From the cell containing the given text, extract its center point as [X, Y] coordinate. 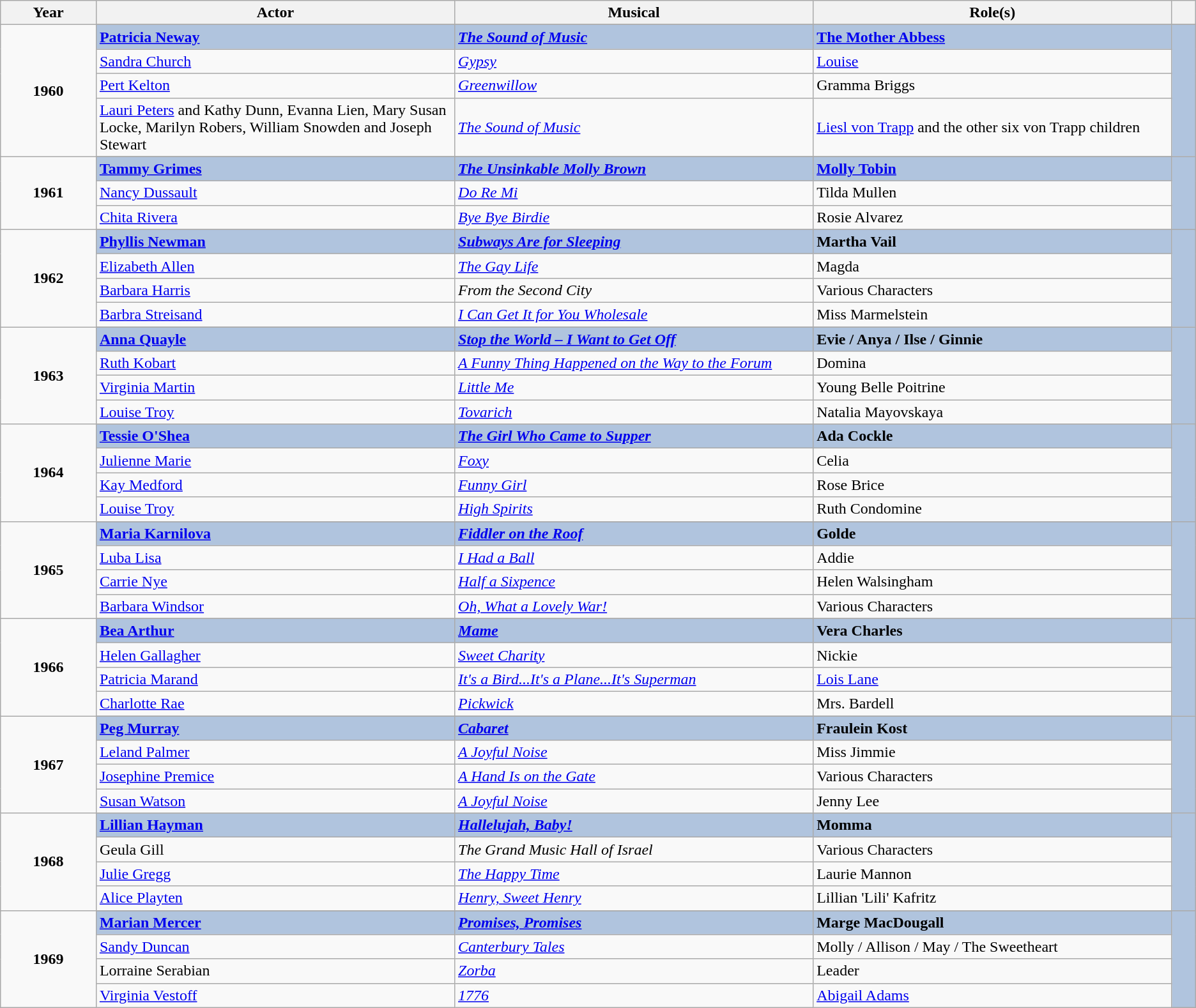
Martha Vail [993, 241]
1963 [49, 376]
Ruth Condomine [993, 509]
Nancy Dussault [275, 193]
Gypsy [634, 61]
Phyllis Newman [275, 241]
1962 [49, 278]
Barbra Streisand [275, 314]
Little Me [634, 388]
Peg Murray [275, 728]
1969 [49, 959]
From the Second City [634, 290]
Liesl von Trapp and the other six von Trapp children [993, 127]
Gramma Briggs [993, 86]
Pickwick [634, 703]
Rose Brice [993, 485]
The Grand Music Hall of Israel [634, 850]
Lillian Hayman [275, 825]
1776 [634, 995]
Subways Are for Sleeping [634, 241]
Do Re Mi [634, 193]
Henry, Sweet Henry [634, 898]
Year [49, 13]
1961 [49, 193]
Bye Bye Birdie [634, 217]
Domina [993, 363]
Miss Marmelstein [993, 314]
Kay Medford [275, 485]
Miss Jimmie [993, 752]
Geula Gill [275, 850]
Chita Rivera [275, 217]
Canterbury Tales [634, 947]
Maria Karnilova [275, 533]
Susan Watson [275, 801]
Hallelujah, Baby! [634, 825]
Mrs. Bardell [993, 703]
Lillian 'Lili' Kafritz [993, 898]
Josephine Premice [275, 777]
Oh, What a Lovely War! [634, 606]
Tovarich [634, 412]
Sandra Church [275, 61]
Lois Lane [993, 679]
Helen Gallagher [275, 655]
Cabaret [634, 728]
Tammy Grimes [275, 169]
Half a Sixpence [634, 582]
Mame [634, 630]
Bea Arthur [275, 630]
Leader [993, 971]
The Gay Life [634, 266]
Greenwillow [634, 86]
Julie Gregg [275, 874]
Stop the World – I Want to Get Off [634, 339]
Virginia Vestoff [275, 995]
The Unsinkable Molly Brown [634, 169]
A Hand Is on the Gate [634, 777]
Leland Palmer [275, 752]
Sandy Duncan [275, 947]
Marge MacDougall [993, 922]
It's a Bird...It's a Plane...It's Superman [634, 679]
Musical [634, 13]
Elizabeth Allen [275, 266]
Anna Quayle [275, 339]
Foxy [634, 461]
Addie [993, 558]
Abigail Adams [993, 995]
Zorba [634, 971]
Celia [993, 461]
1966 [49, 667]
Sweet Charity [634, 655]
A Funny Thing Happened on the Way to the Forum [634, 363]
Rosie Alvarez [993, 217]
Virginia Martin [275, 388]
Evie / Anya / Ilse / Ginnie [993, 339]
Young Belle Poitrine [993, 388]
Barbara Harris [275, 290]
Charlotte Rae [275, 703]
I Can Get It for You Wholesale [634, 314]
Patricia Marand [275, 679]
High Spirits [634, 509]
Helen Walsingham [993, 582]
Ruth Kobart [275, 363]
Alice Playten [275, 898]
Fiddler on the Roof [634, 533]
Funny Girl [634, 485]
1968 [49, 862]
Role(s) [993, 13]
Patricia Neway [275, 37]
Ada Cockle [993, 436]
Jenny Lee [993, 801]
Marian Mercer [275, 922]
Julienne Marie [275, 461]
Louise [993, 61]
Natalia Mayovskaya [993, 412]
Promises, Promises [634, 922]
Magda [993, 266]
1964 [49, 473]
The Girl Who Came to Supper [634, 436]
Tessie O'Shea [275, 436]
Golde [993, 533]
Nickie [993, 655]
Tilda Mullen [993, 193]
Fraulein Kost [993, 728]
The Mother Abbess [993, 37]
1967 [49, 764]
1965 [49, 570]
1960 [49, 91]
I Had a Ball [634, 558]
Laurie Mannon [993, 874]
Lauri Peters and Kathy Dunn, Evanna Lien, Mary Susan Locke, Marilyn Robers, William Snowden and Joseph Stewart [275, 127]
Barbara Windsor [275, 606]
Luba Lisa [275, 558]
Carrie Nye [275, 582]
Actor [275, 13]
Pert Kelton [275, 86]
Molly Tobin [993, 169]
Molly / Allison / May / The Sweetheart [993, 947]
Vera Charles [993, 630]
Momma [993, 825]
Lorraine Serabian [275, 971]
The Happy Time [634, 874]
